Determine the (x, y) coordinate at the center of the cell enclosing the given text.  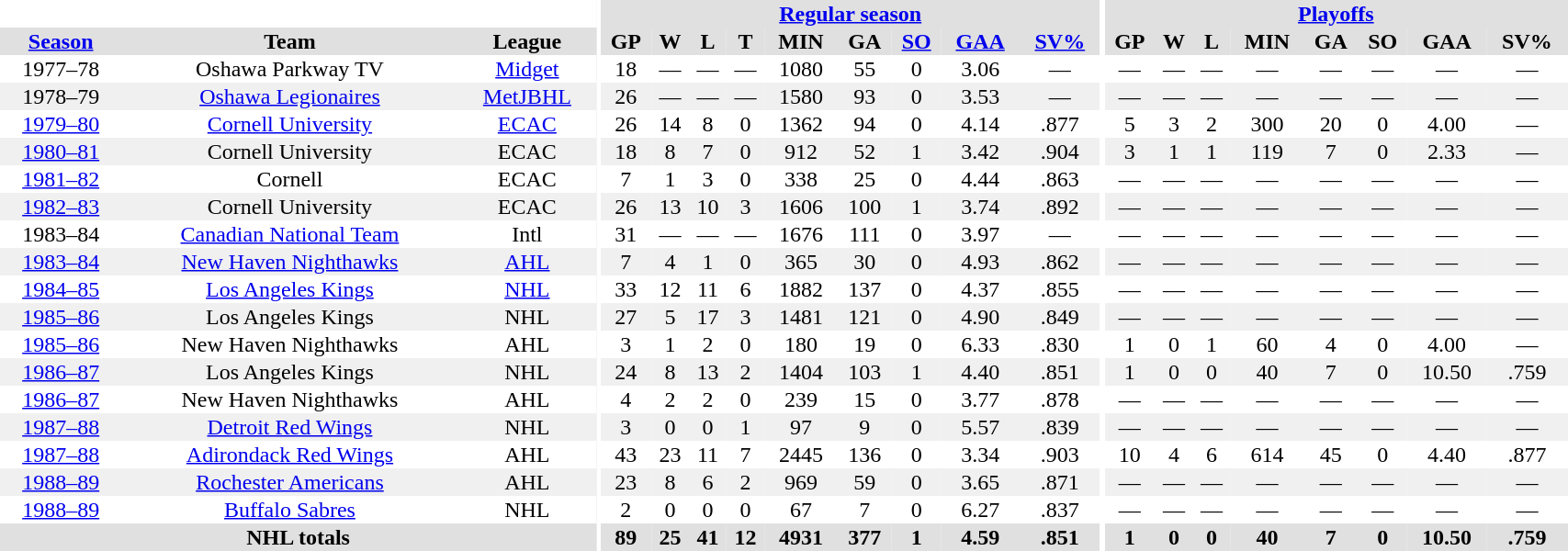
89 (626, 537)
97 (801, 427)
T (746, 41)
1080 (801, 69)
3.53 (980, 96)
.863 (1060, 179)
912 (801, 152)
969 (801, 482)
93 (865, 96)
.904 (1060, 152)
1984–85 (61, 289)
100 (865, 207)
43 (626, 455)
614 (1268, 455)
2.33 (1448, 152)
Rochester Americans (289, 482)
1979–80 (61, 124)
4.90 (980, 317)
94 (865, 124)
103 (865, 372)
27 (626, 317)
14 (671, 124)
Season (61, 41)
52 (865, 152)
365 (801, 262)
338 (801, 179)
Cornell (289, 179)
1676 (801, 234)
1978–79 (61, 96)
Oshawa Parkway TV (289, 69)
1980–81 (61, 152)
121 (865, 317)
136 (865, 455)
4931 (801, 537)
4.59 (980, 537)
1977–78 (61, 69)
5.57 (980, 427)
Detroit Red Wings (289, 427)
Midget (527, 69)
Oshawa Legionaires (289, 96)
300 (1268, 124)
3.97 (980, 234)
.862 (1060, 262)
377 (865, 537)
4.93 (980, 262)
Intl (527, 234)
3.06 (980, 69)
41 (707, 537)
.878 (1060, 399)
.837 (1060, 510)
6.33 (980, 344)
3.42 (980, 152)
1882 (801, 289)
1606 (801, 207)
15 (865, 399)
119 (1268, 152)
.855 (1060, 289)
180 (801, 344)
.871 (1060, 482)
20 (1330, 124)
Playoffs (1336, 14)
60 (1268, 344)
3.34 (980, 455)
Adirondack Red Wings (289, 455)
1362 (801, 124)
.892 (1060, 207)
4.37 (980, 289)
1404 (801, 372)
Team (289, 41)
4.44 (980, 179)
59 (865, 482)
.839 (1060, 427)
1481 (801, 317)
3.74 (980, 207)
19 (865, 344)
.830 (1060, 344)
2445 (801, 455)
30 (865, 262)
24 (626, 372)
1981–82 (61, 179)
3.65 (980, 482)
45 (1330, 455)
1580 (801, 96)
.849 (1060, 317)
55 (865, 69)
Regular season (851, 14)
League (527, 41)
.903 (1060, 455)
NHL totals (298, 537)
6.27 (980, 510)
3.77 (980, 399)
Canadian National Team (289, 234)
17 (707, 317)
111 (865, 234)
31 (626, 234)
67 (801, 510)
MetJBHL (527, 96)
239 (801, 399)
Buffalo Sabres (289, 510)
33 (626, 289)
9 (865, 427)
137 (865, 289)
4.14 (980, 124)
1982–83 (61, 207)
